Detect which cell encompasses the target text, then output its [X, Y] center coordinate. 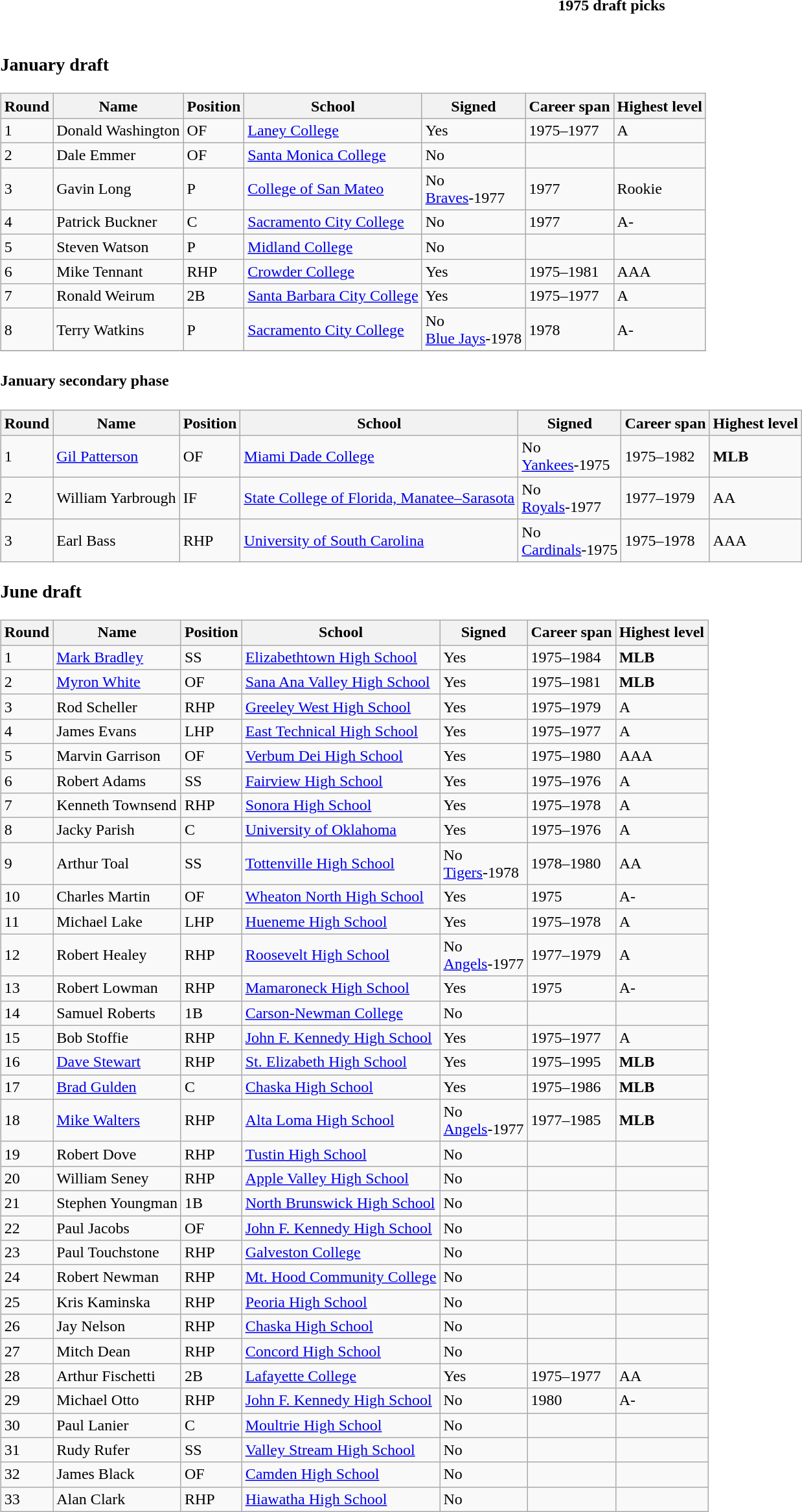
No Braves-1977 [474, 189]
1975–1980 [571, 756]
1975–1984 [571, 657]
Laney College [333, 130]
24 [27, 1277]
Alan Clark [117, 1499]
Arthur Fischetti [117, 1376]
Jacky Parish [117, 830]
Earl Bass [117, 541]
Robert Adams [117, 781]
Samuel Roberts [117, 1013]
15 [27, 1038]
Terry Watkins [118, 329]
23 [27, 1253]
Mark Bradley [117, 657]
18 [27, 1120]
Arthur Toal [117, 863]
Concord High School [341, 1351]
14 [27, 1013]
Moultrie High School [341, 1425]
1977–1985 [571, 1120]
26 [27, 1327]
Kenneth Townsend [117, 806]
Peoria High School [341, 1302]
Carson-Newman College [341, 1013]
28 [27, 1376]
Verbum Dei High School [341, 756]
NoYankees-1975 [570, 456]
Roosevelt High School [341, 955]
Dale Emmer [118, 156]
22 [27, 1228]
32 [27, 1474]
1975–1982 [665, 456]
Mike Tennant [118, 272]
Tottenville High School [341, 863]
Michael Otto [117, 1401]
Gavin Long [118, 189]
North Brunswick High School [341, 1203]
10 [27, 897]
NoCardinals-1975 [570, 541]
Rod Scheller [117, 706]
NoRoyals-1977 [570, 498]
Midland College [333, 247]
11 [27, 922]
Hiawatha High School [341, 1499]
Rudy Rufer [117, 1450]
Gil Patterson [117, 456]
William Seney [117, 1178]
Jay Nelson [117, 1327]
William Yarbrough [117, 498]
Galveston College [341, 1253]
Santa Barbara City College [333, 296]
NoBlue Jays-1978 [474, 329]
Robert Lowman [117, 988]
State College of Florida, Manatee–Sarasota [380, 498]
13 [27, 988]
Sana Ana Valley High School [341, 682]
Brad Gulden [117, 1087]
1975–1979 [571, 706]
Mamaroneck High School [341, 988]
James Evans [117, 731]
Santa Monica College [333, 156]
1975–1995 [571, 1062]
Hueneme High School [341, 922]
Elizabethtown High School [341, 657]
Paul Jacobs [117, 1228]
East Technical High School [341, 731]
Bob Stoffie [117, 1038]
James Black [117, 1474]
Robert Healey [117, 955]
College of San Mateo [333, 189]
Mitch Dean [117, 1351]
30 [27, 1425]
Myron White [117, 682]
St. Elizabeth High School [341, 1062]
Robert Dove [117, 1154]
Alta Loma High School [341, 1120]
Michael Lake [117, 922]
Mt. Hood Community College [341, 1277]
1978–1980 [571, 863]
Marvin Garrison [117, 756]
Apple Valley High School [341, 1178]
1975–1986 [571, 1087]
33 [27, 1499]
Robert Newman [117, 1277]
Ronald Weirum [118, 296]
1980 [571, 1401]
Paul Touchstone [117, 1253]
20 [27, 1178]
12 [27, 955]
17 [27, 1087]
Camden High School [341, 1474]
21 [27, 1203]
Stephen Youngman [117, 1203]
Paul Lanier [117, 1425]
Steven Watson [118, 247]
Valley Stream High School [341, 1450]
Tustin High School [341, 1154]
Dave Stewart [117, 1062]
Rookie [659, 189]
Wheaton North High School [341, 897]
IF [210, 498]
Crowder College [333, 272]
Patrick Buckner [118, 222]
1978 [569, 329]
9 [27, 863]
29 [27, 1401]
Sonora High School [341, 806]
NoTigers-1978 [483, 863]
Charles Martin [117, 897]
Fairview High School [341, 781]
University of South Carolina [380, 541]
16 [27, 1062]
27 [27, 1351]
Mike Walters [117, 1120]
Lafayette College [341, 1376]
Miami Dade College [380, 456]
19 [27, 1154]
University of Oklahoma [341, 830]
Kris Kaminska [117, 1302]
25 [27, 1302]
Greeley West High School [341, 706]
Donald Washington [118, 130]
31 [27, 1450]
